For the text-containing cell, return its midpoint in [x, y] coordinate format. 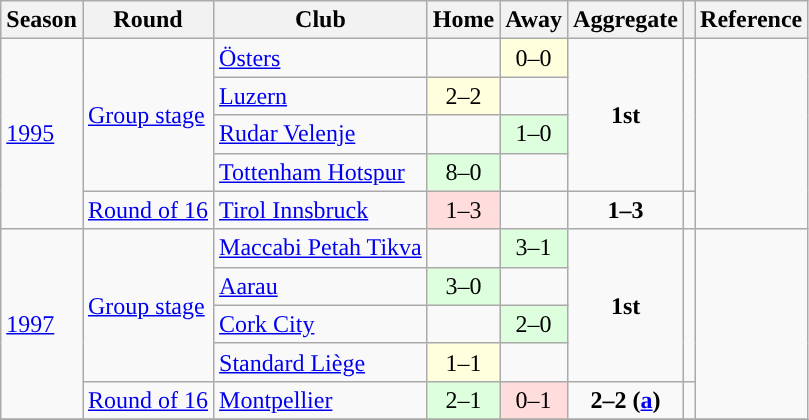
Club [321, 20]
Aarau [321, 286]
Montpellier [321, 400]
2–0 [534, 324]
0–1 [534, 400]
2–1 [463, 400]
Season [42, 20]
Tottenham Hotspur [321, 172]
2–2 [463, 96]
1–0 [534, 134]
1995 [42, 134]
Luzern [321, 96]
Östers [321, 58]
1997 [42, 324]
3–0 [463, 286]
Away [534, 20]
Standard Liège [321, 362]
8–0 [463, 172]
Rudar Velenje [321, 134]
Tirol Innsbruck [321, 210]
1–1 [463, 362]
Round [148, 20]
3–1 [534, 248]
Reference [752, 20]
Aggregate [626, 20]
Cork City [321, 324]
Home [463, 20]
Maccabi Petah Tikva [321, 248]
2–2 (a) [626, 400]
0–0 [534, 58]
